Find where the given text appears and provide that cell's center as [x, y] coordinate. 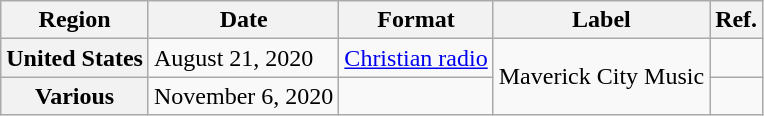
Various [75, 96]
Date [243, 20]
Label [601, 20]
November 6, 2020 [243, 96]
August 21, 2020 [243, 58]
Ref. [736, 20]
Format [416, 20]
Christian radio [416, 58]
United States [75, 58]
Region [75, 20]
Maverick City Music [601, 77]
